Search for the cell housing the specified text and yield its (x, y) center coordinate. 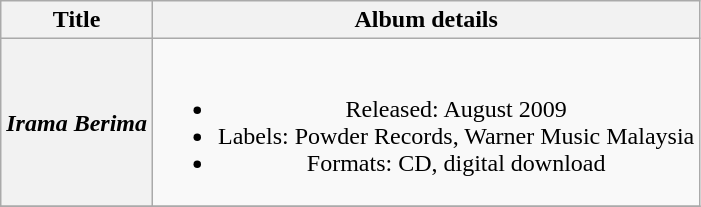
Released: August 2009Labels: Powder Records, Warner Music MalaysiaFormats: CD, digital download (426, 122)
Album details (426, 20)
Irama Berima (77, 122)
Title (77, 20)
